Provide the (X, Y) coordinate of the cell's center where the given text is located.  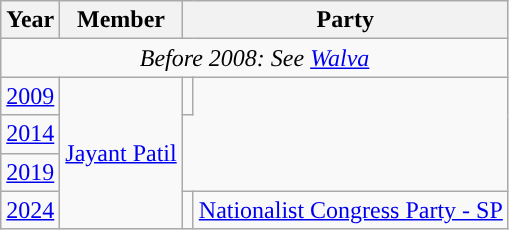
Nationalist Congress Party - SP (350, 210)
Party (345, 20)
Year (30, 20)
Jayant Patil (121, 153)
2019 (30, 172)
Member (121, 20)
2024 (30, 210)
2014 (30, 134)
2009 (30, 96)
Before 2008: See Walva (255, 58)
